Capture the cell that displays the provided text and extract its (x, y) central coordinate. 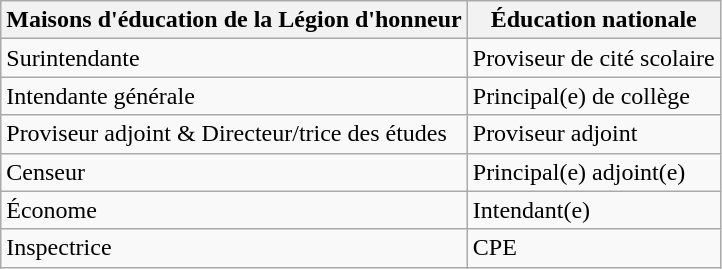
Censeur (234, 172)
Principal(e) adjoint(e) (594, 172)
Proviseur adjoint & Directeur/trice des études (234, 134)
CPE (594, 248)
Proviseur adjoint (594, 134)
Principal(e) de collège (594, 96)
Intendante générale (234, 96)
Inspectrice (234, 248)
Proviseur de cité scolaire (594, 58)
Intendant(e) (594, 210)
Maisons d'éducation de la Légion d'honneur (234, 20)
Éducation nationale (594, 20)
Économe (234, 210)
Surintendante (234, 58)
